Pinpoint the cell where the given text exists, returning its [X, Y] midpoint coordinate. 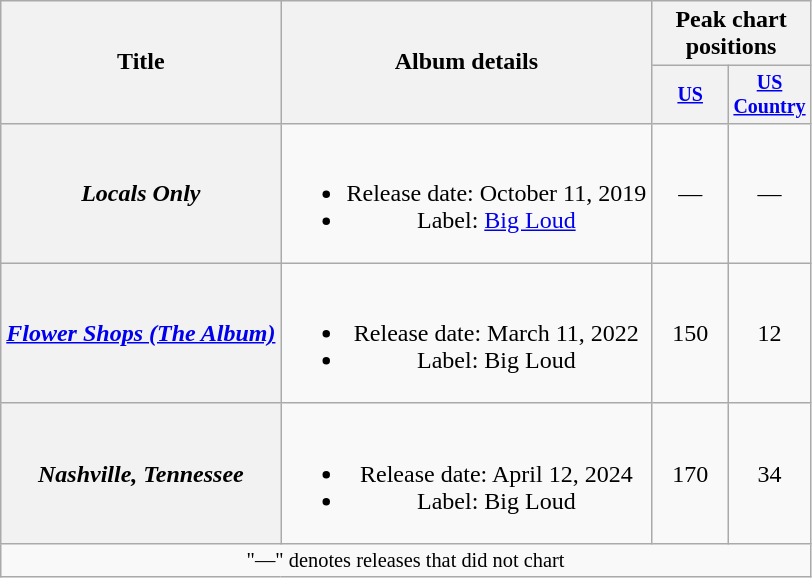
Release date: October 11, 2019Label: Big Loud [466, 193]
Release date: March 11, 2022Label: Big Loud [466, 333]
US [690, 94]
Peak chart positions [732, 34]
34 [770, 473]
12 [770, 333]
Title [141, 62]
Nashville, Tennessee [141, 473]
Locals Only [141, 193]
USCountry [770, 94]
Release date: April 12, 2024Label: Big Loud [466, 473]
170 [690, 473]
Album details [466, 62]
"—" denotes releases that did not chart [406, 560]
150 [690, 333]
Flower Shops (The Album) [141, 333]
